Output the (X, Y) coordinate of the center of the cell containing the given text.  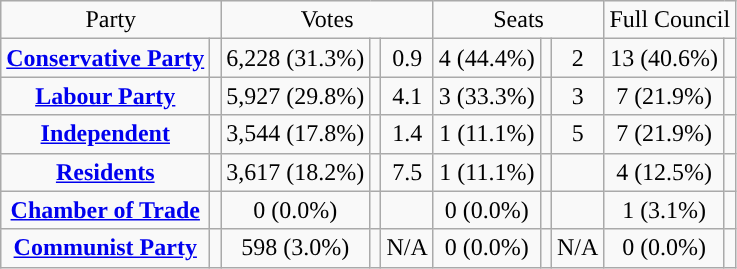
4 (12.5%) (664, 172)
Seats (518, 20)
Communist Party (106, 248)
Independent (106, 134)
Conservative Party (106, 58)
Votes (328, 20)
0.9 (407, 58)
Labour Party (106, 96)
2 (577, 58)
1.4 (407, 134)
598 (3.0%) (296, 248)
13 (40.6%) (664, 58)
3,544 (17.8%) (296, 134)
3,617 (18.2%) (296, 172)
Chamber of Trade (106, 210)
Full Council (670, 20)
5 (577, 134)
7.5 (407, 172)
4 (44.4%) (486, 58)
Residents (106, 172)
5,927 (29.8%) (296, 96)
3 (577, 96)
6,228 (31.3%) (296, 58)
4.1 (407, 96)
3 (33.3%) (486, 96)
Party (111, 20)
1 (3.1%) (664, 210)
